Output the [x, y] coordinate of the center of the cell containing the given text.  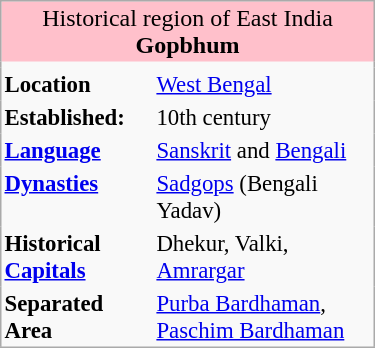
Purba Bardhaman, Paschim Bardhaman [264, 316]
Dhekur, Valki, Amrargar [264, 256]
Established: [78, 116]
Location [78, 84]
Historical Capitals [78, 256]
Language [78, 150]
10th century [264, 116]
Historical region of East IndiaGopbhum [188, 32]
Sadgops (Bengali Yadav) [264, 196]
Sanskrit and Bengali [264, 150]
Separated Area [78, 316]
West Bengal [264, 84]
Dynasties [78, 196]
